Scan for the cell matching the given text and deliver its (X, Y) coordinate at center. 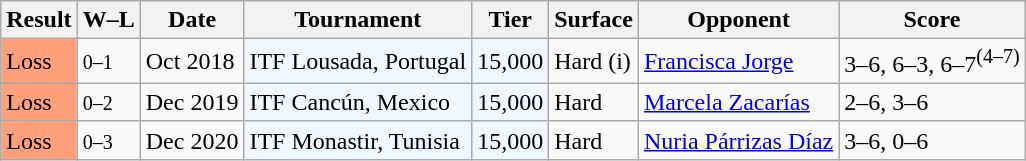
3–6, 6–3, 6–7(4–7) (932, 62)
Surface (594, 20)
Result (39, 20)
0–1 (108, 62)
ITF Lousada, Portugal (358, 62)
Dec 2019 (192, 102)
W–L (108, 20)
0–2 (108, 102)
ITF Monastir, Tunisia (358, 140)
ITF Cancún, Mexico (358, 102)
Oct 2018 (192, 62)
0–3 (108, 140)
3–6, 0–6 (932, 140)
Marcela Zacarías (738, 102)
2–6, 3–6 (932, 102)
Opponent (738, 20)
Date (192, 20)
Hard (i) (594, 62)
Dec 2020 (192, 140)
Tournament (358, 20)
Tier (510, 20)
Francisca Jorge (738, 62)
Score (932, 20)
Nuria Párrizas Díaz (738, 140)
